Identify which cell holds the provided text, then report its [x, y] central coordinate. 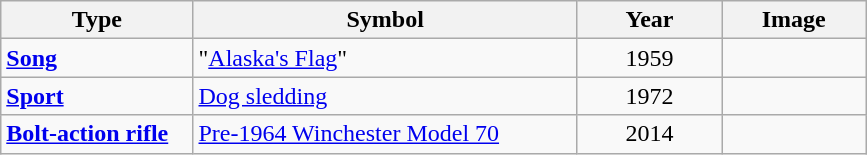
2014 [649, 134]
Image [794, 20]
Type [97, 20]
"Alaska's Flag" [385, 58]
1959 [649, 58]
Sport [97, 96]
Symbol [385, 20]
Song [97, 58]
Year [649, 20]
Bolt-action rifle [97, 134]
Pre-1964 Winchester Model 70 [385, 134]
1972 [649, 96]
Dog sledding [385, 96]
